Output the [X, Y] coordinate of the center of the cell containing the given text.  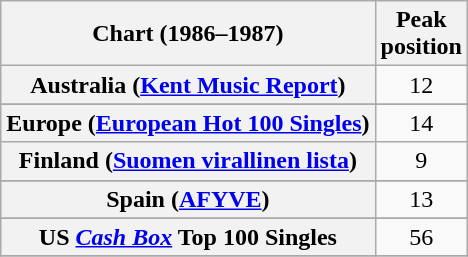
Spain (AFYVE) [188, 199]
56 [421, 237]
Finland (Suomen virallinen lista) [188, 161]
13 [421, 199]
12 [421, 85]
US Cash Box Top 100 Singles [188, 237]
Europe (European Hot 100 Singles) [188, 123]
14 [421, 123]
Chart (1986–1987) [188, 34]
Australia (Kent Music Report) [188, 85]
9 [421, 161]
Peakposition [421, 34]
